Search for the cell housing the specified text and yield its (x, y) center coordinate. 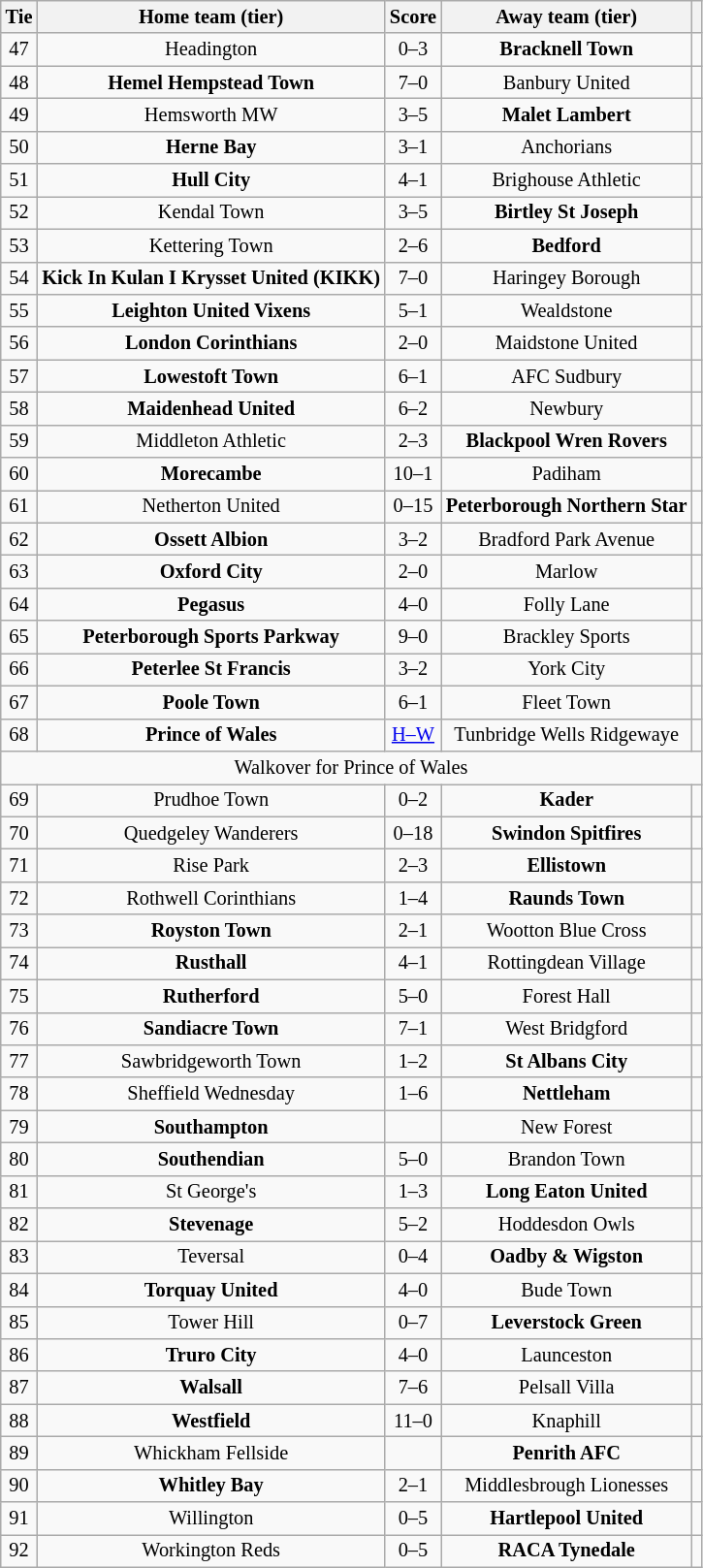
Middleton Athletic (211, 441)
Walkover for Prince of Wales (351, 767)
Launceston (566, 1355)
Prudhoe Town (211, 800)
64 (19, 604)
Forest Hall (566, 996)
50 (19, 147)
Willington (211, 1519)
1–2 (413, 1061)
3–1 (413, 147)
0–3 (413, 49)
Tower Hill (211, 1323)
5–1 (413, 310)
88 (19, 1421)
Away team (tier) (566, 16)
Southendian (211, 1159)
Tunbridge Wells Ridgewaye (566, 735)
St George's (211, 1192)
86 (19, 1355)
Hull City (211, 180)
Rise Park (211, 865)
Pelsall Villa (566, 1388)
90 (19, 1486)
Hemsworth MW (211, 114)
Marlow (566, 571)
76 (19, 1029)
Kader (566, 800)
Sandiacre Town (211, 1029)
49 (19, 114)
New Forest (566, 1127)
Lowestoft Town (211, 376)
0–7 (413, 1323)
Newbury (566, 408)
Herne Bay (211, 147)
89 (19, 1453)
1–3 (413, 1192)
Maidstone United (566, 343)
Peterborough Sports Parkway (211, 637)
78 (19, 1094)
Raunds Town (566, 898)
Bedford (566, 245)
57 (19, 376)
Wealdstone (566, 310)
Kettering Town (211, 245)
81 (19, 1192)
51 (19, 180)
Torquay United (211, 1290)
Birtley St Joseph (566, 212)
Leverstock Green (566, 1323)
0–2 (413, 800)
Bude Town (566, 1290)
62 (19, 539)
Quedgeley Wanderers (211, 833)
59 (19, 441)
Pegasus (211, 604)
91 (19, 1519)
H–W (413, 735)
St Albans City (566, 1061)
Rottingdean Village (566, 963)
Kick In Kulan I Krysset United (KIKK) (211, 278)
Malet Lambert (566, 114)
Ossett Albion (211, 539)
67 (19, 702)
Rusthall (211, 963)
1–6 (413, 1094)
0–4 (413, 1257)
Whitley Bay (211, 1486)
56 (19, 343)
Home team (tier) (211, 16)
Oadby & Wigston (566, 1257)
Sawbridgeworth Town (211, 1061)
66 (19, 669)
Middlesbrough Lionesses (566, 1486)
5–2 (413, 1225)
Brackley Sports (566, 637)
69 (19, 800)
Netherton United (211, 506)
7–6 (413, 1388)
53 (19, 245)
Bracknell Town (566, 49)
West Bridgford (566, 1029)
83 (19, 1257)
70 (19, 833)
Poole Town (211, 702)
Tie (19, 16)
77 (19, 1061)
82 (19, 1225)
Padiham (566, 474)
48 (19, 82)
Oxford City (211, 571)
87 (19, 1388)
Hemel Hempstead Town (211, 82)
92 (19, 1551)
73 (19, 931)
Southampton (211, 1127)
Hartlepool United (566, 1519)
Leighton United Vixens (211, 310)
55 (19, 310)
London Corinthians (211, 343)
11–0 (413, 1421)
Teversal (211, 1257)
Westfield (211, 1421)
Walsall (211, 1388)
9–0 (413, 637)
Kendal Town (211, 212)
Bradford Park Avenue (566, 539)
Prince of Wales (211, 735)
Ellistown (566, 865)
84 (19, 1290)
Maidenhead United (211, 408)
Rutherford (211, 996)
Morecambe (211, 474)
Wootton Blue Cross (566, 931)
54 (19, 278)
Hoddesdon Owls (566, 1225)
Fleet Town (566, 702)
52 (19, 212)
68 (19, 735)
2–6 (413, 245)
74 (19, 963)
75 (19, 996)
60 (19, 474)
Blackpool Wren Rovers (566, 441)
Folly Lane (566, 604)
Sheffield Wednesday (211, 1094)
Haringey Borough (566, 278)
Knaphill (566, 1421)
6–2 (413, 408)
Workington Reds (211, 1551)
47 (19, 49)
79 (19, 1127)
Headington (211, 49)
Whickham Fellside (211, 1453)
Long Eaton United (566, 1192)
Penrith AFC (566, 1453)
Banbury United (566, 82)
10–1 (413, 474)
Score (413, 16)
72 (19, 898)
Brandon Town (566, 1159)
85 (19, 1323)
58 (19, 408)
Rothwell Corinthians (211, 898)
Peterborough Northern Star (566, 506)
Brighouse Athletic (566, 180)
1–4 (413, 898)
RACA Tynedale (566, 1551)
Royston Town (211, 931)
80 (19, 1159)
65 (19, 637)
Nettleham (566, 1094)
Swindon Spitfires (566, 833)
Anchorians (566, 147)
Truro City (211, 1355)
Stevenage (211, 1225)
AFC Sudbury (566, 376)
7–1 (413, 1029)
0–15 (413, 506)
63 (19, 571)
Peterlee St Francis (211, 669)
61 (19, 506)
0–18 (413, 833)
71 (19, 865)
York City (566, 669)
